Find where the given text appears and provide that cell's center as [x, y] coordinate. 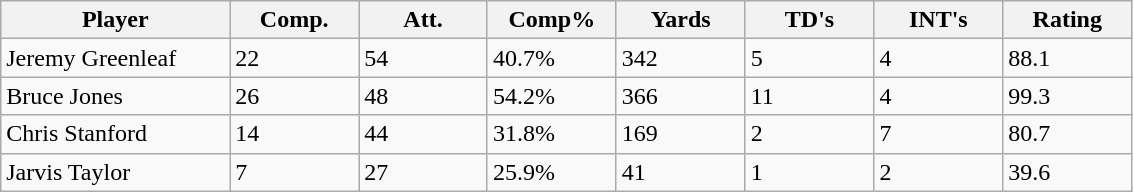
Jeremy Greenleaf [116, 58]
40.7% [552, 58]
Rating [1068, 20]
44 [424, 134]
39.6 [1068, 172]
342 [680, 58]
88.1 [1068, 58]
366 [680, 96]
31.8% [552, 134]
54.2% [552, 96]
27 [424, 172]
1 [810, 172]
Yards [680, 20]
Bruce Jones [116, 96]
Comp. [294, 20]
48 [424, 96]
Player [116, 20]
5 [810, 58]
11 [810, 96]
99.3 [1068, 96]
80.7 [1068, 134]
14 [294, 134]
169 [680, 134]
INT's [938, 20]
25.9% [552, 172]
Jarvis Taylor [116, 172]
Comp% [552, 20]
Chris Stanford [116, 134]
26 [294, 96]
22 [294, 58]
41 [680, 172]
TD's [810, 20]
Att. [424, 20]
54 [424, 58]
